Identify which cell holds the provided text, then report its [X, Y] central coordinate. 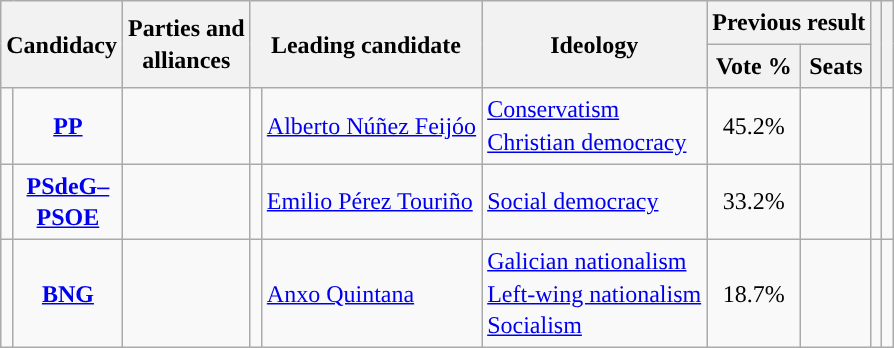
ConservatismChristian democracy [594, 126]
Social democracy [594, 202]
Vote % [754, 66]
Emilio Pérez Touriño [371, 202]
Ideology [594, 44]
Seats [836, 66]
Alberto Núñez Feijóo [371, 126]
33.2% [754, 202]
PSdeG–PSOE [68, 202]
45.2% [754, 126]
BNG [68, 293]
Leading candidate [366, 44]
Galician nationalismLeft-wing nationalismSocialism [594, 293]
Parties andalliances [187, 44]
PP [68, 126]
18.7% [754, 293]
Previous result [789, 22]
Candidacy [62, 44]
Anxo Quintana [371, 293]
